Capture the cell that displays the provided text and extract its (X, Y) central coordinate. 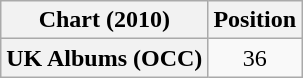
UK Albums (OCC) (104, 58)
Chart (2010) (104, 20)
36 (255, 58)
Position (255, 20)
